Return the [X, Y] coordinate for the center point of the cell that contains the specified text.  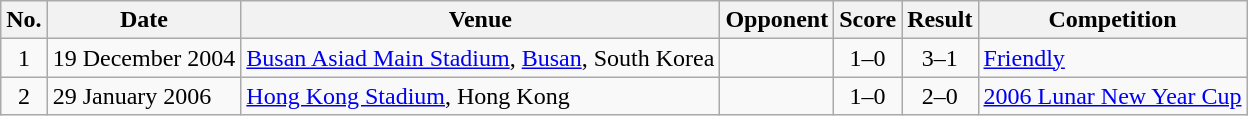
19 December 2004 [144, 58]
29 January 2006 [144, 96]
Result [940, 20]
2 [24, 96]
Venue [480, 20]
Score [868, 20]
1 [24, 58]
Hong Kong Stadium, Hong Kong [480, 96]
Competition [1112, 20]
Friendly [1112, 58]
3–1 [940, 58]
Busan Asiad Main Stadium, Busan, South Korea [480, 58]
2006 Lunar New Year Cup [1112, 96]
2–0 [940, 96]
Date [144, 20]
No. [24, 20]
Opponent [777, 20]
